For the text-containing cell, return its midpoint in [X, Y] coordinate format. 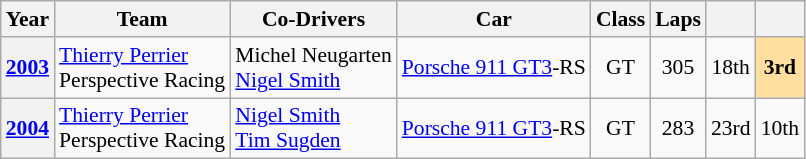
Co-Drivers [314, 19]
23rd [731, 128]
Class [620, 19]
2003 [28, 68]
305 [678, 68]
10th [780, 128]
Car [494, 19]
Laps [678, 19]
3rd [780, 68]
Michel Neugarten Nigel Smith [314, 68]
Team [142, 19]
Nigel Smith Tim Sugden [314, 128]
2004 [28, 128]
18th [731, 68]
Year [28, 19]
283 [678, 128]
